Return (X, Y) of the center of cell containing provided text 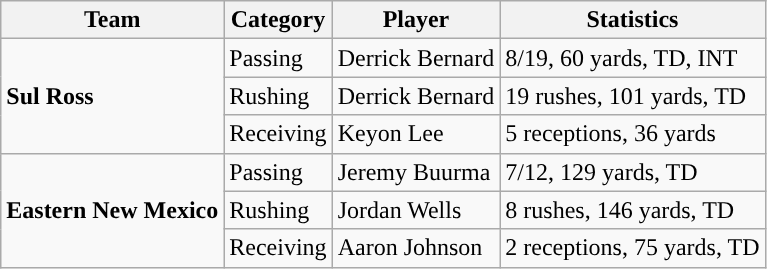
5 receptions, 36 yards (632, 134)
8/19, 60 yards, TD, INT (632, 58)
19 rushes, 101 yards, TD (632, 96)
Jeremy Buurma (416, 172)
Team (112, 20)
Player (416, 20)
2 receptions, 75 yards, TD (632, 248)
Eastern New Mexico (112, 210)
Category (278, 20)
Aaron Johnson (416, 248)
Sul Ross (112, 96)
8 rushes, 146 yards, TD (632, 210)
7/12, 129 yards, TD (632, 172)
Keyon Lee (416, 134)
Statistics (632, 20)
Jordan Wells (416, 210)
